Output the (X, Y) coordinate of the center of the cell containing the given text.  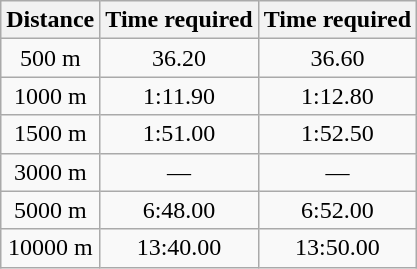
6:48.00 (179, 210)
13:50.00 (337, 248)
Distance (50, 20)
3000 m (50, 172)
36.20 (179, 58)
6:52.00 (337, 210)
1:52.50 (337, 134)
1:11.90 (179, 96)
10000 m (50, 248)
1:12.80 (337, 96)
1500 m (50, 134)
1000 m (50, 96)
5000 m (50, 210)
36.60 (337, 58)
500 m (50, 58)
1:51.00 (179, 134)
13:40.00 (179, 248)
